Scan for the cell matching the given text and deliver its (x, y) coordinate at center. 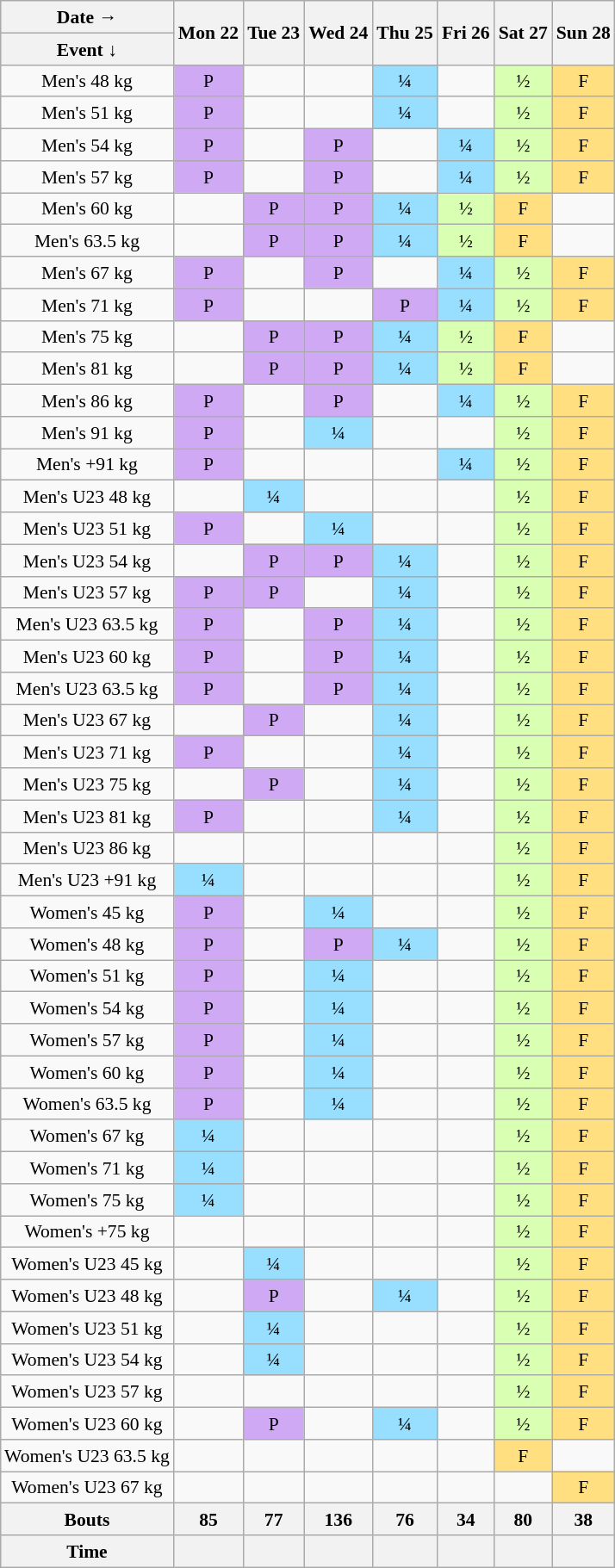
Thu 25 (405, 33)
136 (338, 1519)
Men's U23 48 kg (87, 496)
Men's 57 kg (87, 176)
Men's U23 54 kg (87, 560)
Men's U23 75 kg (87, 784)
Sat 27 (524, 33)
Tue 23 (274, 33)
76 (405, 1519)
Women's U23 60 kg (87, 1422)
Men's 67 kg (87, 272)
Women's 51 kg (87, 975)
Men's 86 kg (87, 400)
Women's U23 48 kg (87, 1295)
38 (584, 1519)
Women's U23 51 kg (87, 1328)
Men's 51 kg (87, 112)
Fri 26 (466, 33)
Women's 71 kg (87, 1168)
Men's U23 60 kg (87, 656)
Time (87, 1552)
80 (524, 1519)
Women's +75 kg (87, 1231)
Men's 54 kg (87, 145)
Women's U23 67 kg (87, 1486)
Men's +91 kg (87, 463)
Women's 67 kg (87, 1135)
Men's U23 81 kg (87, 816)
Women's 63.5 kg (87, 1104)
Women's 75 kg (87, 1199)
Men's 71 kg (87, 305)
Women's 57 kg (87, 1040)
Men's 48 kg (87, 81)
Sun 28 (584, 33)
Men's U23 67 kg (87, 720)
Men's 63.5 kg (87, 241)
Women's U23 57 kg (87, 1391)
Event ↓ (87, 48)
Men's 75 kg (87, 336)
Men's 81 kg (87, 369)
Mon 22 (208, 33)
Women's U23 63.5 kg (87, 1455)
Men's U23 71 kg (87, 753)
34 (466, 1519)
Bouts (87, 1519)
Women's U23 54 kg (87, 1359)
Date → (87, 17)
Men's U23 86 kg (87, 847)
Women's U23 45 kg (87, 1264)
85 (208, 1519)
Wed 24 (338, 33)
Men's U23 51 kg (87, 529)
Men's U23 +91 kg (87, 880)
Men's U23 57 kg (87, 592)
Women's 60 kg (87, 1071)
Men's 60 kg (87, 208)
Men's 91 kg (87, 432)
Women's 45 kg (87, 911)
Women's 48 kg (87, 944)
77 (274, 1519)
Women's 54 kg (87, 1007)
